Extract the [x, y] coordinate from the center of the cell holding the provided text.  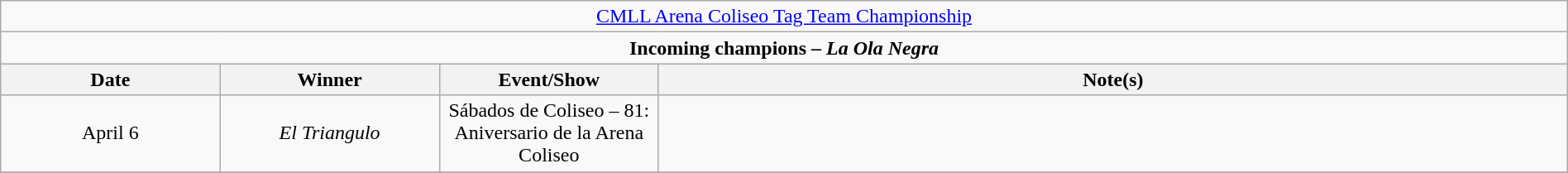
Sábados de Coliseo – 81: Aniversario de la Arena Coliseo [549, 133]
Note(s) [1113, 79]
CMLL Arena Coliseo Tag Team Championship [784, 17]
Incoming champions – La Ola Negra [784, 48]
Winner [329, 79]
El Triangulo [329, 133]
Event/Show [549, 79]
April 6 [111, 133]
Date [111, 79]
